Scan for the cell matching the given text and deliver its [x, y] coordinate at center. 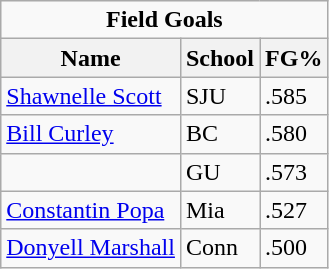
Bill Curley [91, 134]
GU [220, 172]
SJU [220, 96]
School [220, 58]
Field Goals [164, 20]
.573 [294, 172]
Conn [220, 248]
.580 [294, 134]
Constantin Popa [91, 210]
Name [91, 58]
Donyell Marshall [91, 248]
.527 [294, 210]
.585 [294, 96]
FG% [294, 58]
BC [220, 134]
Shawnelle Scott [91, 96]
Mia [220, 210]
.500 [294, 248]
